Locate the cell with the specified text and output its (X, Y) center coordinate. 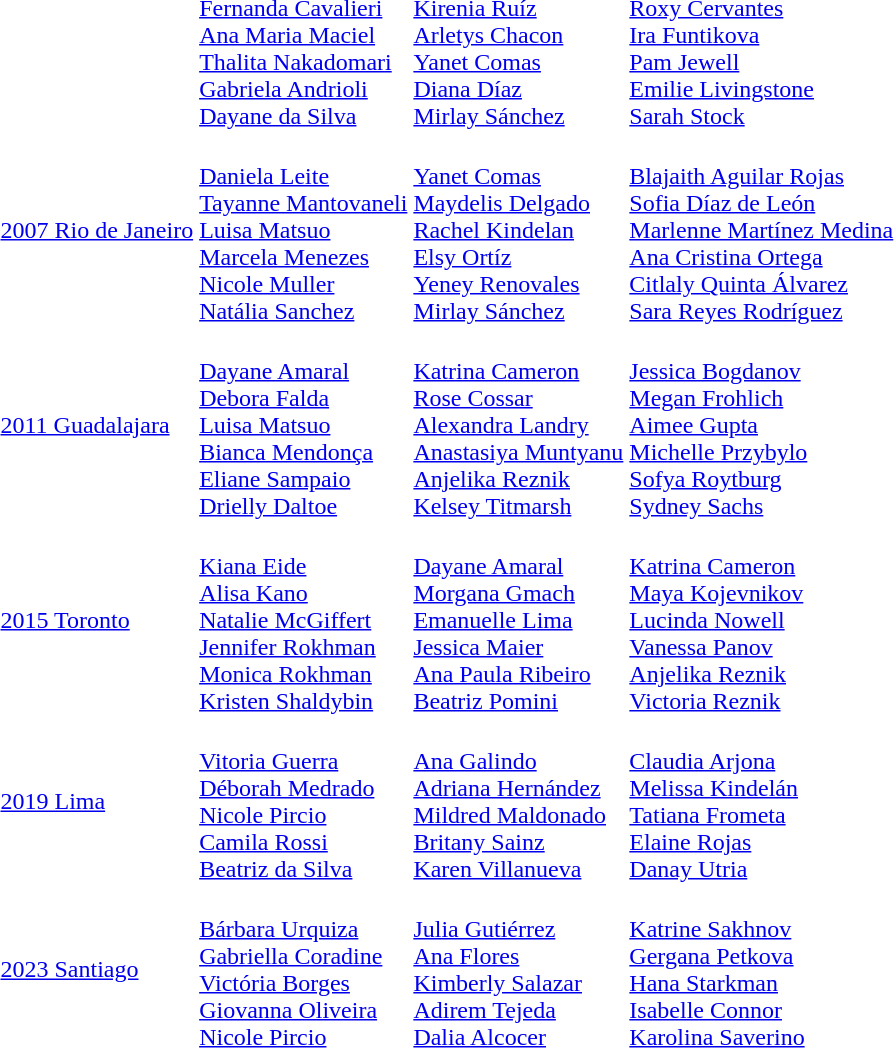
Katrina CameronRose CossarAlexandra LandryAnastasiya MuntyanuAnjelika ReznikKelsey Titmarsh (518, 425)
Vitoria GuerraDéborah MedradoNicole PircioCamila RossiBeatriz da Silva (304, 802)
Kiana EideAlisa KanoNatalie McGiffertJennifer RokhmanMonica RokhmanKristen Shaldybin (304, 620)
Dayane AmaralMorgana GmachEmanuelle LimaJessica MaierAna Paula RibeiroBeatriz Pomini (518, 620)
Ana GalindoAdriana HernándezMildred MaldonadoBritany SainzKaren Villanueva (518, 802)
Daniela Leite Tayanne Mantovaneli Luisa Matsuo Marcela Menezes Nicole Muller Natália Sanchez (304, 230)
Yanet Comas Maydelis Delgado Rachel Kindelan Elsy Ortíz Yeney Renovales Mirlay Sánchez (518, 230)
Dayane AmaralDebora FaldaLuisa MatsuoBianca MendonçaEliane SampaioDrielly Daltoe (304, 425)
